Identify which cell holds the provided text, then report its [X, Y] central coordinate. 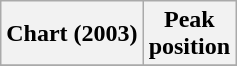
Chart (2003) [72, 34]
Peakposition [189, 34]
